Identify which cell holds the provided text, then report its [x, y] central coordinate. 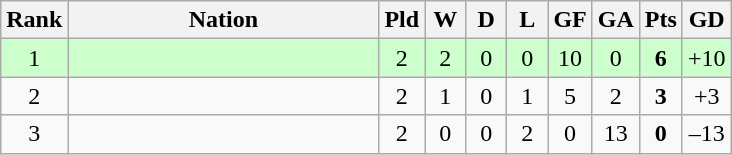
GF [570, 20]
10 [570, 58]
L [528, 20]
5 [570, 96]
Pld [402, 20]
Nation [224, 20]
D [486, 20]
Rank [34, 20]
+3 [706, 96]
13 [616, 134]
+10 [706, 58]
–13 [706, 134]
6 [660, 58]
Pts [660, 20]
GD [706, 20]
W [446, 20]
GA [616, 20]
